From the cell containing the given text, extract its center point as [x, y] coordinate. 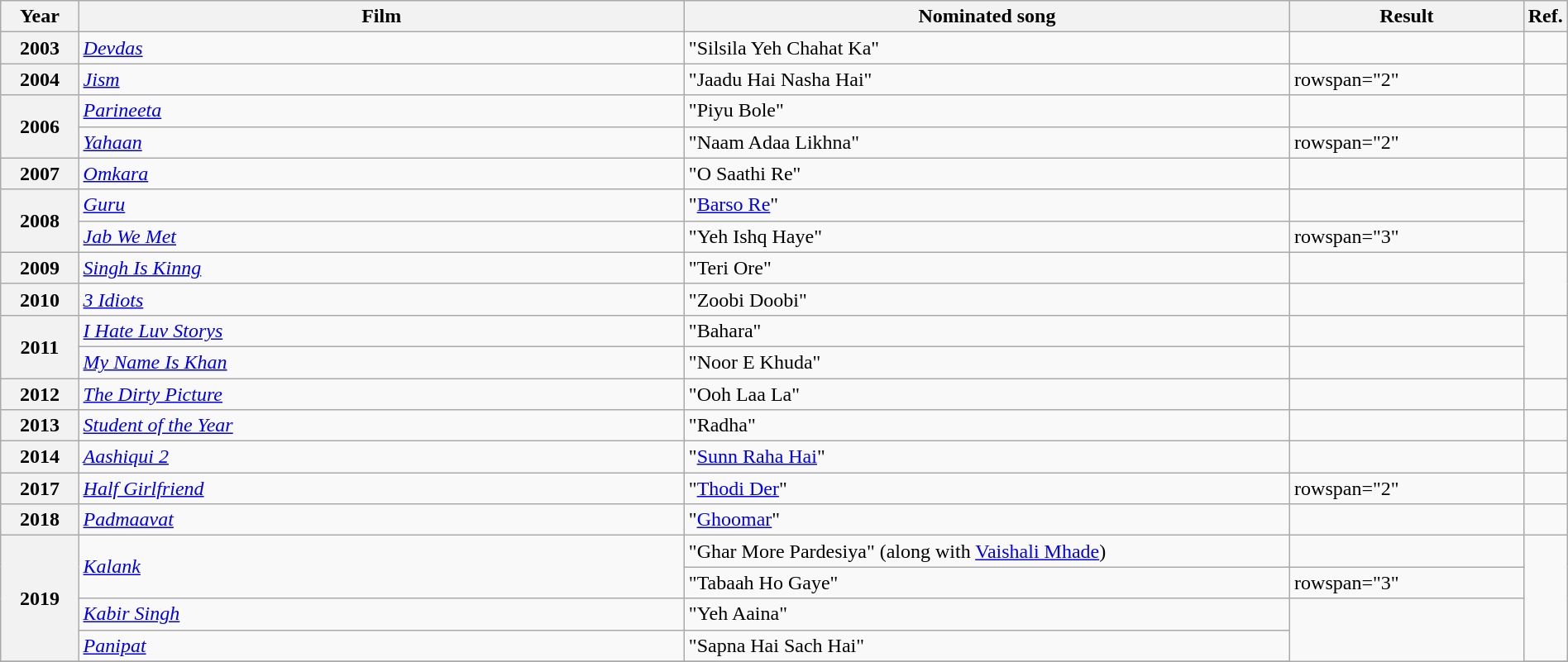
Nominated song [987, 17]
Singh Is Kinng [381, 268]
"Jaadu Hai Nasha Hai" [987, 79]
2017 [40, 488]
Year [40, 17]
"Noor E Khuda" [987, 362]
2006 [40, 126]
Panipat [381, 645]
3 Idiots [381, 299]
Half Girlfriend [381, 488]
2014 [40, 457]
Kabir Singh [381, 614]
Aashiqui 2 [381, 457]
"Zoobi Doobi" [987, 299]
"Ghar More Pardesiya" (along with Vaishali Mhade) [987, 551]
2012 [40, 394]
Student of the Year [381, 426]
2008 [40, 221]
"Radha" [987, 426]
"Yeh Ishq Haye" [987, 236]
"Ghoomar" [987, 520]
Padmaavat [381, 520]
"Silsila Yeh Chahat Ka" [987, 48]
2004 [40, 79]
2009 [40, 268]
2010 [40, 299]
Parineeta [381, 111]
"Teri Ore" [987, 268]
"Thodi Der" [987, 488]
"Sunn Raha Hai" [987, 457]
I Hate Luv Storys [381, 331]
"Bahara" [987, 331]
My Name Is Khan [381, 362]
Guru [381, 205]
Yahaan [381, 142]
2011 [40, 346]
2013 [40, 426]
2003 [40, 48]
"Barso Re" [987, 205]
Omkara [381, 174]
The Dirty Picture [381, 394]
"Piyu Bole" [987, 111]
"Naam Adaa Likhna" [987, 142]
"Sapna Hai Sach Hai" [987, 645]
Devdas [381, 48]
Jab We Met [381, 236]
"O Saathi Re" [987, 174]
2007 [40, 174]
Film [381, 17]
"Ooh Laa La" [987, 394]
Kalank [381, 567]
2018 [40, 520]
2019 [40, 598]
"Yeh Aaina" [987, 614]
Ref. [1545, 17]
"Tabaah Ho Gaye" [987, 583]
Result [1408, 17]
Jism [381, 79]
